From the cell containing the given text, extract its center point as (x, y) coordinate. 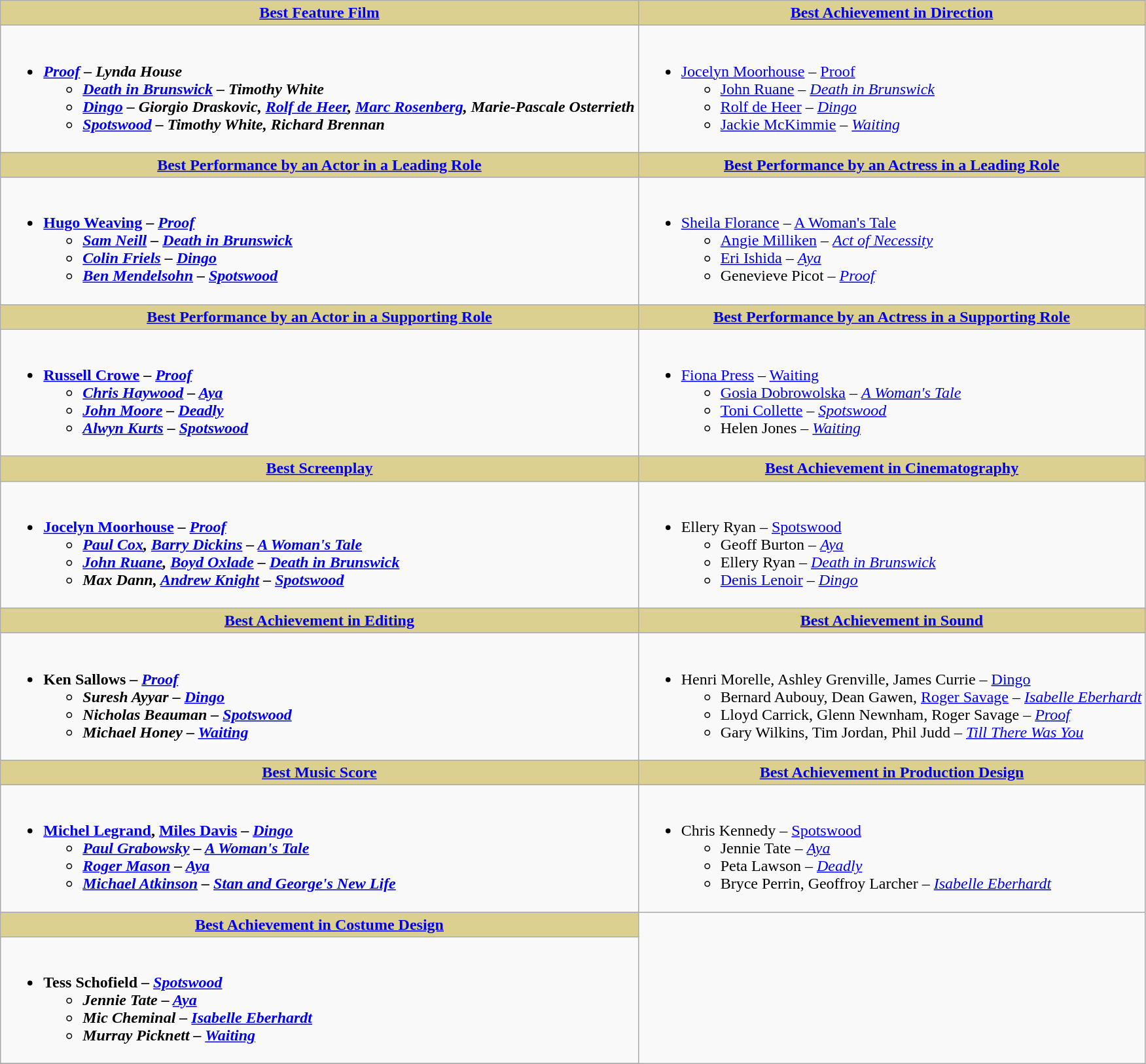
Tess Schofield – SpotswoodJennie Tate – AyaMic Cheminal – Isabelle EberhardtMurray Picknett – Waiting (319, 1001)
Best Performance by an Actor in a Supporting Role (319, 317)
Chris Kennedy – SpotswoodJennie Tate – AyaPeta Lawson – DeadlyBryce Perrin, Geoffroy Larcher – Isabelle Eberhardt (891, 848)
Sheila Florance – A Woman's TaleAngie Milliken – Act of NecessityEri Ishida – AyaGenevieve Picot – Proof (891, 241)
Jocelyn Moorhouse – ProofJohn Ruane – Death in BrunswickRolf de Heer – DingoJackie McKimmie – Waiting (891, 89)
Best Achievement in Production Design (891, 772)
Best Achievement in Costume Design (319, 925)
Jocelyn Moorhouse – ProofPaul Cox, Barry Dickins – A Woman's TaleJohn Ruane, Boyd Oxlade – Death in BrunswickMax Dann, Andrew Knight – Spotswood (319, 544)
Ken Sallows – ProofSuresh Ayyar – DingoNicholas Beauman – SpotswoodMichael Honey – Waiting (319, 696)
Best Achievement in Cinematography (891, 469)
Hugo Weaving – ProofSam Neill – Death in BrunswickColin Friels – DingoBen Mendelsohn – Spotswood (319, 241)
Best Performance by an Actress in a Supporting Role (891, 317)
Best Music Score (319, 772)
Best Achievement in Direction (891, 13)
Ellery Ryan – SpotswoodGeoff Burton – AyaEllery Ryan – Death in BrunswickDenis Lenoir – Dingo (891, 544)
Best Performance by an Actress in a Leading Role (891, 165)
Best Screenplay (319, 469)
Best Achievement in Editing (319, 620)
Fiona Press – WaitingGosia Dobrowolska – A Woman's TaleToni Collette – SpotswoodHelen Jones – Waiting (891, 393)
Best Performance by an Actor in a Leading Role (319, 165)
Best Achievement in Sound (891, 620)
Russell Crowe – ProofChris Haywood – AyaJohn Moore – DeadlyAlwyn Kurts – Spotswood (319, 393)
Best Feature Film (319, 13)
Michel Legrand, Miles Davis – DingoPaul Grabowsky – A Woman's TaleRoger Mason – AyaMichael Atkinson – Stan and George's New Life (319, 848)
